Locate the cell with the specified text and output its [X, Y] center coordinate. 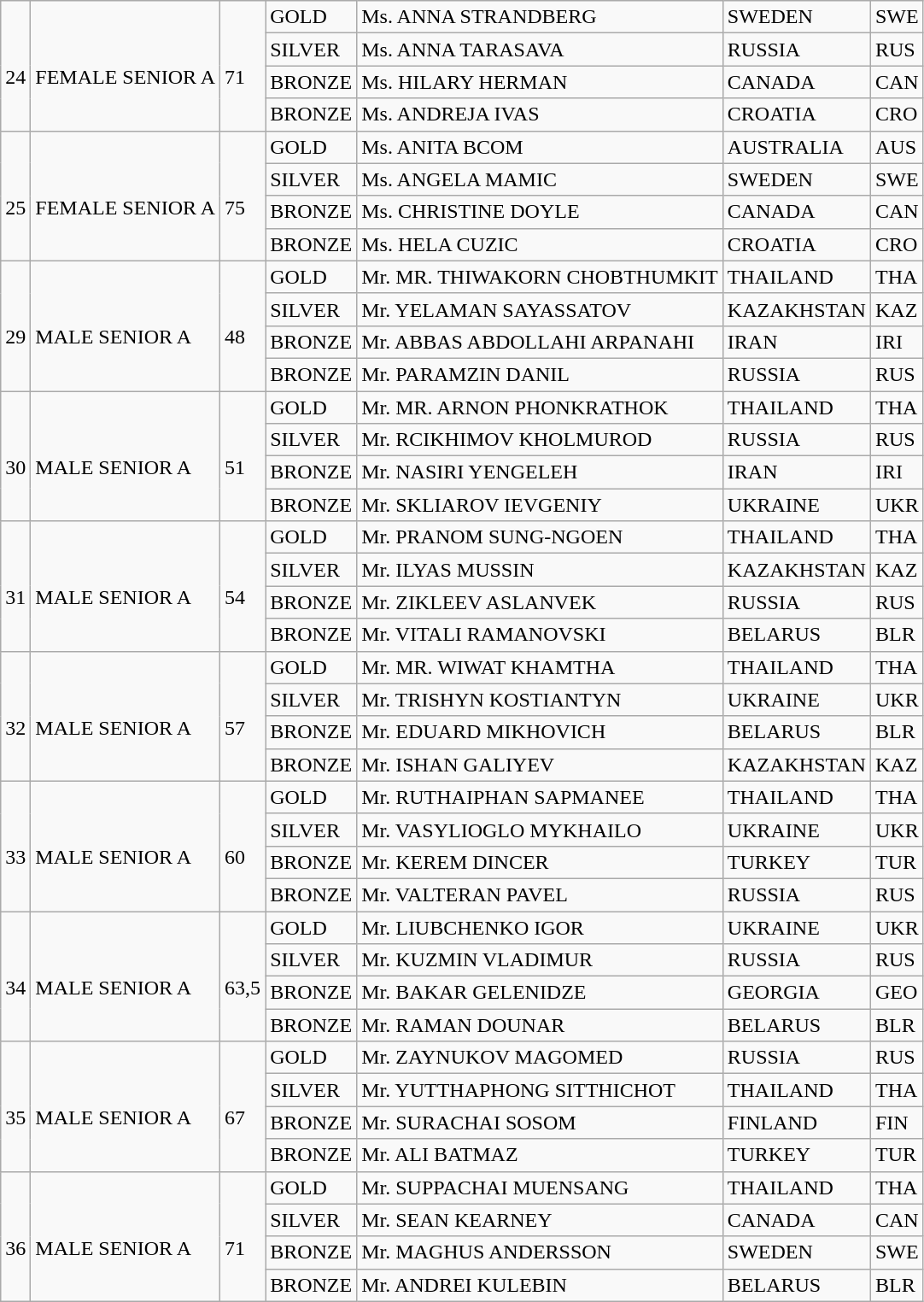
Ms. ANNA STRANDBERG [540, 17]
60 [243, 846]
35 [15, 1106]
54 [243, 586]
Mr. MR. ARNON PHONKRATHOK [540, 408]
75 [243, 196]
AUS [897, 147]
Ms. HILARY HERMAN [540, 82]
Mr. MAGHUS ANDERSSON [540, 1252]
Mr. YUTTHAPHONG SITTHICHOT [540, 1090]
29 [15, 325]
GEO [897, 993]
GEORGIA [796, 993]
Mr. MR. THIWAKORN CHOBTHUMKIT [540, 277]
Mr. SKLIAROV IEVGENIY [540, 505]
Mr. SURACHAI SOSOM [540, 1123]
Mr. YELAMAN SAYASSATOV [540, 309]
Mr. KEREM DINCER [540, 862]
Mr. ZAYNUKOV MAGOMED [540, 1058]
FIN [897, 1123]
Mr. NASIRI YENGELEH [540, 472]
36 [15, 1236]
25 [15, 196]
Mr. VALTERAN PAVEL [540, 894]
Mr. ABBAS ABDOLLAHI ARPANAHI [540, 342]
Ms. ANGELA MAMIC [540, 179]
Mr. BAKAR GELENIDZE [540, 993]
34 [15, 976]
Mr. VITALI RAMANOVSKI [540, 635]
30 [15, 456]
Mr. RAMAN DOUNAR [540, 1025]
63,5 [243, 976]
Mr. ILYAS MUSSIN [540, 570]
Mr. ANDREI KULEBIN [540, 1285]
Mr. VASYLIOGLO MYKHAILO [540, 830]
51 [243, 456]
Mr. SUPPACHAI MUENSANG [540, 1188]
48 [243, 325]
24 [15, 66]
FINLAND [796, 1123]
Ms. ANDREJA IVAS [540, 114]
Mr. MR. WIWAT KHAMTHA [540, 667]
Ms. ANNA TARASAVA [540, 50]
32 [15, 716]
Mr. ALI BATMAZ [540, 1155]
Mr. RCIKHIMOV KHOLMUROD [540, 440]
Mr. PRANOM SUNG-NGOEN [540, 537]
Mr. RUTHAIPHAN SAPMANEE [540, 797]
67 [243, 1106]
Mr. ISHAN GALIYEV [540, 765]
Ms. ANITA BCOM [540, 147]
Mr. EDUARD MIKHOVICH [540, 732]
Mr. TRISHYN KOSTIANTYN [540, 700]
31 [15, 586]
Mr. SEAN KEARNEY [540, 1220]
Mr. PARAMZIN DANIL [540, 374]
Mr. ZIKLEEV ASLANVEK [540, 602]
Ms. CHRISTINE DOYLE [540, 212]
Mr. LIUBCHENKO IGOR [540, 927]
Mr. KUZMIN VLADIMUR [540, 960]
57 [243, 716]
33 [15, 846]
Ms. HELA CUZIC [540, 244]
AUSTRALIA [796, 147]
